Extract the (x, y) coordinate from the center of the cell holding the provided text.  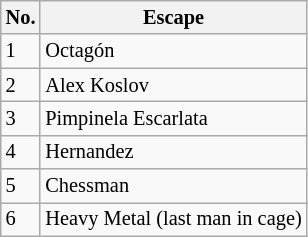
2 (21, 85)
4 (21, 152)
6 (21, 219)
5 (21, 186)
No. (21, 17)
Hernandez (173, 152)
Chessman (173, 186)
Escape (173, 17)
Alex Koslov (173, 85)
Octagón (173, 51)
1 (21, 51)
Pimpinela Escarlata (173, 118)
Heavy Metal (last man in cage) (173, 219)
3 (21, 118)
